Scan for the cell matching the given text and deliver its [X, Y] coordinate at center. 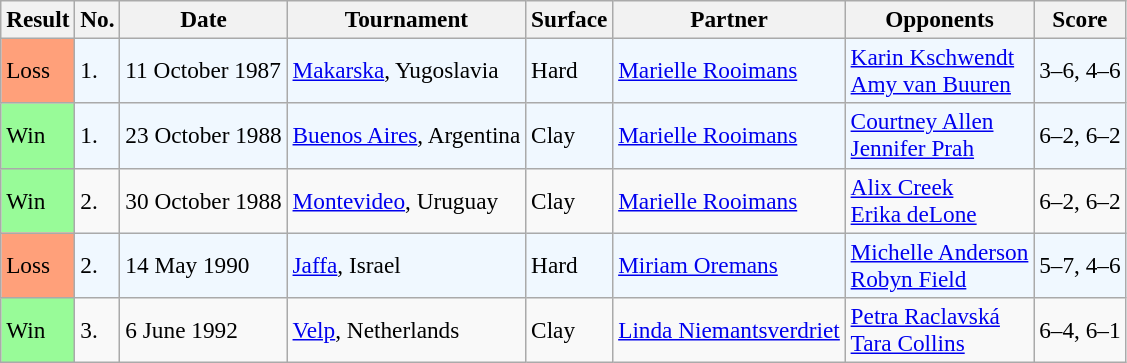
Miriam Oremans [729, 264]
30 October 1988 [204, 200]
Buenos Aires, Argentina [406, 136]
6 June 1992 [204, 330]
Score [1080, 19]
11 October 1987 [204, 70]
3. [98, 330]
23 October 1988 [204, 136]
Partner [729, 19]
Montevideo, Uruguay [406, 200]
5–7, 4–6 [1080, 264]
Tournament [406, 19]
Petra Raclavská Tara Collins [940, 330]
Jaffa, Israel [406, 264]
Linda Niemantsverdriet [729, 330]
Opponents [940, 19]
Result [38, 19]
Velp, Netherlands [406, 330]
Karin Kschwendt Amy van Buuren [940, 70]
14 May 1990 [204, 264]
Date [204, 19]
Courtney Allen Jennifer Prah [940, 136]
3–6, 4–6 [1080, 70]
No. [98, 19]
Michelle Anderson Robyn Field [940, 264]
6–4, 6–1 [1080, 330]
Alix Creek Erika deLone [940, 200]
Surface [570, 19]
Makarska, Yugoslavia [406, 70]
